Determine the (x, y) coordinate at the center of the cell enclosing the given text.  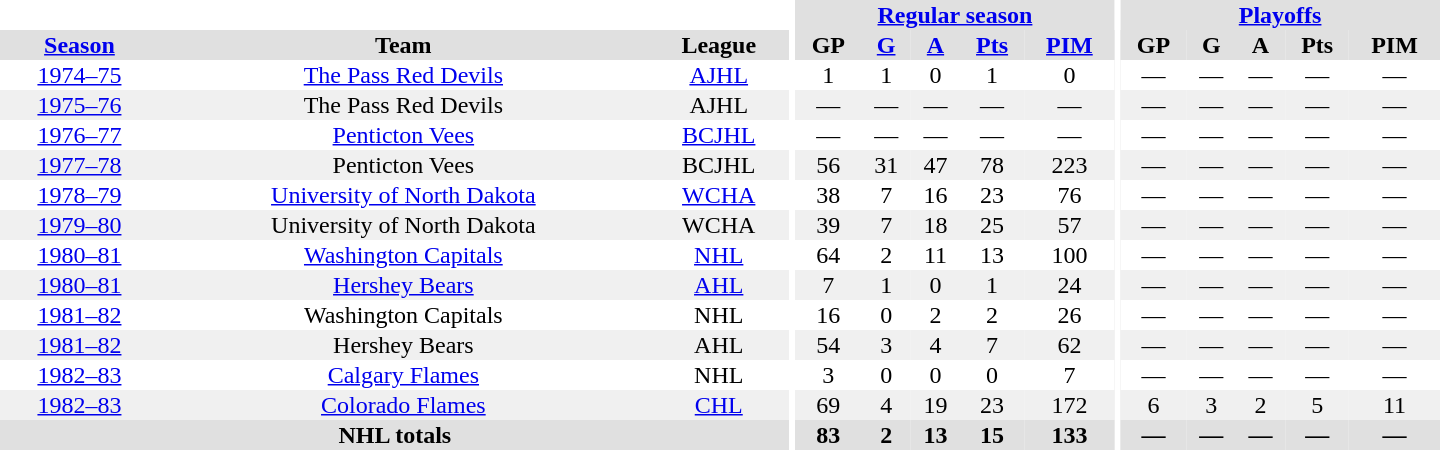
Season (80, 45)
1979–80 (80, 225)
Calgary Flames (404, 375)
64 (828, 255)
6 (1153, 405)
24 (1070, 285)
15 (992, 435)
1974–75 (80, 75)
1978–79 (80, 195)
56 (828, 165)
Team (404, 45)
1975–76 (80, 105)
133 (1070, 435)
CHL (719, 405)
172 (1070, 405)
100 (1070, 255)
1977–78 (80, 165)
83 (828, 435)
54 (828, 345)
76 (1070, 195)
31 (886, 165)
Colorado Flames (404, 405)
NHL totals (395, 435)
19 (936, 405)
38 (828, 195)
26 (1070, 315)
Regular season (955, 15)
18 (936, 225)
League (719, 45)
47 (936, 165)
Playoffs (1280, 15)
78 (992, 165)
62 (1070, 345)
25 (992, 225)
1976–77 (80, 135)
223 (1070, 165)
39 (828, 225)
69 (828, 405)
57 (1070, 225)
5 (1317, 405)
